Extract the (X, Y) coordinate from the center of the cell holding the provided text.  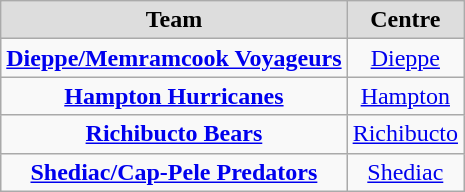
Shediac/Cap-Pele Predators (174, 172)
Centre (405, 20)
Dieppe/Memramcook Voyageurs (174, 58)
Shediac (405, 172)
Richibucto Bears (174, 134)
Team (174, 20)
Richibucto (405, 134)
Dieppe (405, 58)
Hampton Hurricanes (174, 96)
Hampton (405, 96)
